Determine the [X, Y] coordinate at the center of the cell enclosing the given text.  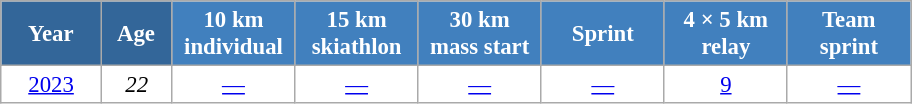
15 km skiathlon [356, 34]
10 km individual [234, 34]
Sprint [602, 34]
30 km mass start [480, 34]
2023 [52, 85]
Team sprint [848, 34]
Age [136, 34]
4 × 5 km relay [726, 34]
Year [52, 34]
22 [136, 85]
9 [726, 85]
